Detect which cell encompasses the target text, then output its [X, Y] center coordinate. 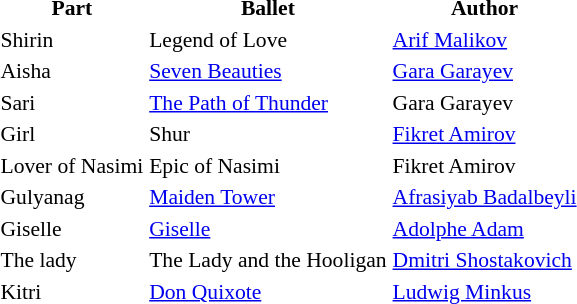
Epic of Nasimi [268, 166]
Maiden Tower [268, 197]
Shur [268, 134]
The Lady and the Hooligan [268, 260]
The Path of Thunder [268, 102]
Legend of Love [268, 40]
Giselle [268, 228]
Seven Beauties [268, 71]
